Locate the cell with the specified text and output its (X, Y) center coordinate. 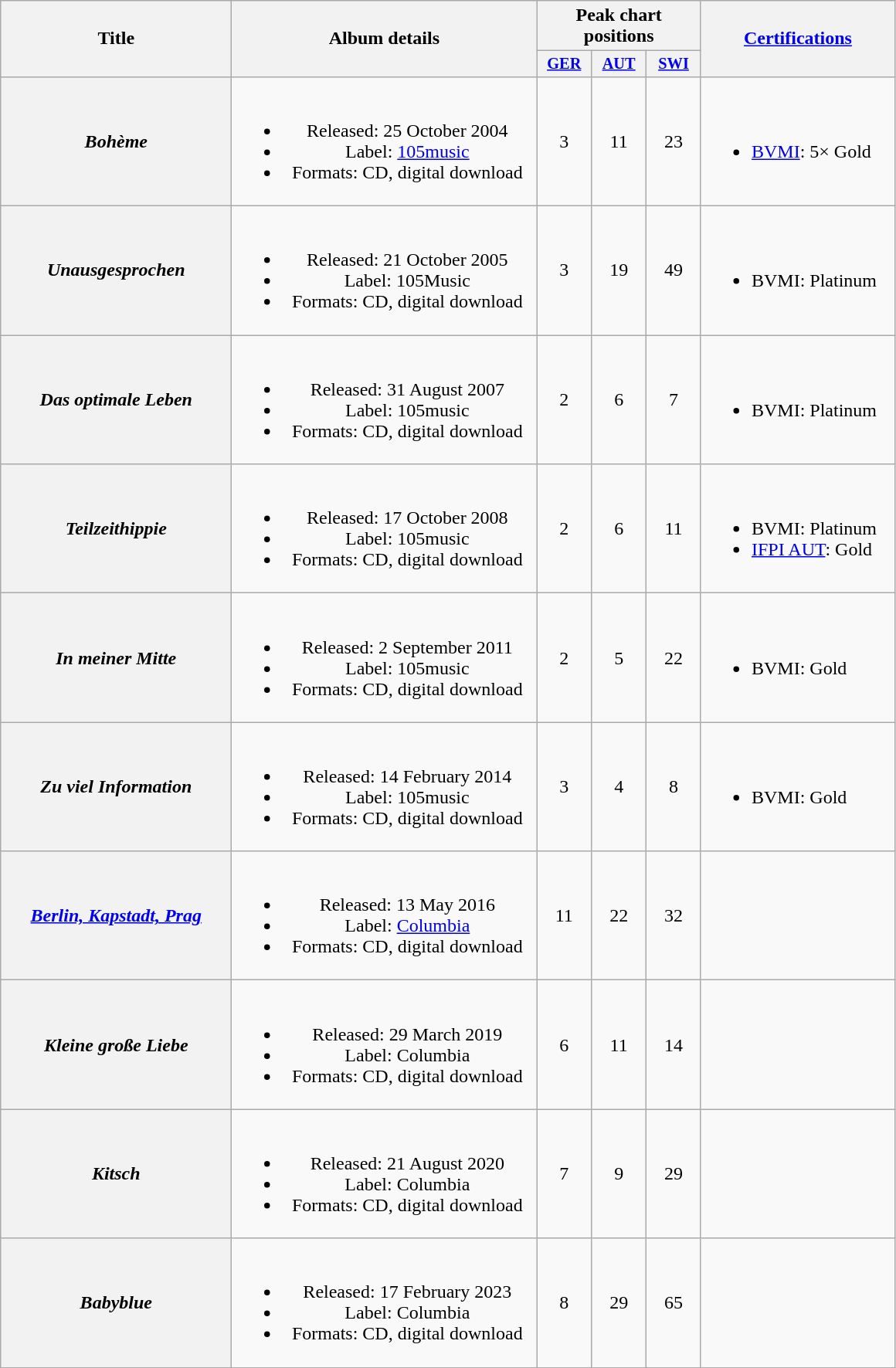
BVMI: PlatinumIFPI AUT: Gold (797, 528)
Berlin, Kapstadt, Prag (116, 916)
Das optimale Leben (116, 400)
Released: 2 September 2011Label: 105musicFormats: CD, digital download (385, 658)
Released: 21 August 2020Label: ColumbiaFormats: CD, digital download (385, 1174)
49 (674, 270)
5 (619, 658)
GER (564, 64)
Babyblue (116, 1302)
AUT (619, 64)
Released: 14 February 2014Label: 105musicFormats: CD, digital download (385, 786)
Released: 31 August 2007Label: 105musicFormats: CD, digital download (385, 400)
In meiner Mitte (116, 658)
Certifications (797, 39)
9 (619, 1174)
32 (674, 916)
23 (674, 141)
Teilzeithippie (116, 528)
Released: 17 February 2023Label: ColumbiaFormats: CD, digital download (385, 1302)
Album details (385, 39)
Unausgesprochen (116, 270)
Kitsch (116, 1174)
Released: 25 October 2004Label: 105musicFormats: CD, digital download (385, 141)
SWI (674, 64)
Peak chart positions (619, 26)
Kleine große Liebe (116, 1044)
19 (619, 270)
Zu viel Information (116, 786)
Bohème (116, 141)
Released: 21 October 2005Label: 105MusicFormats: CD, digital download (385, 270)
Released: 29 March 2019Label: ColumbiaFormats: CD, digital download (385, 1044)
Title (116, 39)
Released: 13 May 2016Label: ColumbiaFormats: CD, digital download (385, 916)
14 (674, 1044)
65 (674, 1302)
4 (619, 786)
Released: 17 October 2008Label: 105musicFormats: CD, digital download (385, 528)
BVMI: 5× Gold (797, 141)
